Identify which cell holds the provided text, then report its (X, Y) central coordinate. 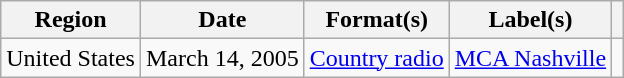
MCA Nashville (530, 58)
Format(s) (376, 20)
March 14, 2005 (222, 58)
Country radio (376, 58)
Date (222, 20)
Region (71, 20)
United States (71, 58)
Label(s) (530, 20)
